Locate the cell with the specified text and output its (X, Y) center coordinate. 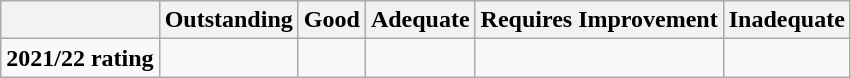
Good (332, 20)
Inadequate (786, 20)
Outstanding (228, 20)
2021/22 rating (80, 58)
Requires Improvement (599, 20)
Adequate (420, 20)
